Output the (x, y) coordinate of the center of the cell containing the given text.  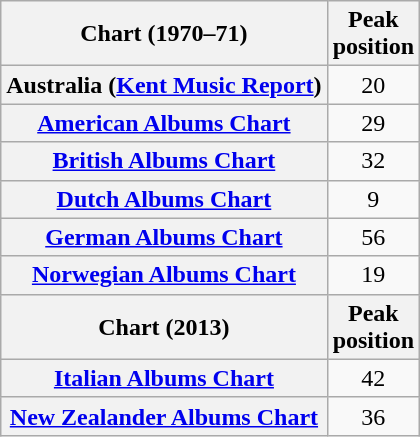
36 (373, 416)
American Albums Chart (164, 123)
Italian Albums Chart (164, 378)
British Albums Chart (164, 161)
56 (373, 237)
Chart (2013) (164, 326)
German Albums Chart (164, 237)
Norwegian Albums Chart (164, 275)
20 (373, 85)
Australia (Kent Music Report) (164, 85)
32 (373, 161)
New Zealander Albums Chart (164, 416)
9 (373, 199)
Chart (1970–71) (164, 34)
19 (373, 275)
Dutch Albums Chart (164, 199)
42 (373, 378)
29 (373, 123)
